Capture the cell that displays the provided text and extract its [X, Y] central coordinate. 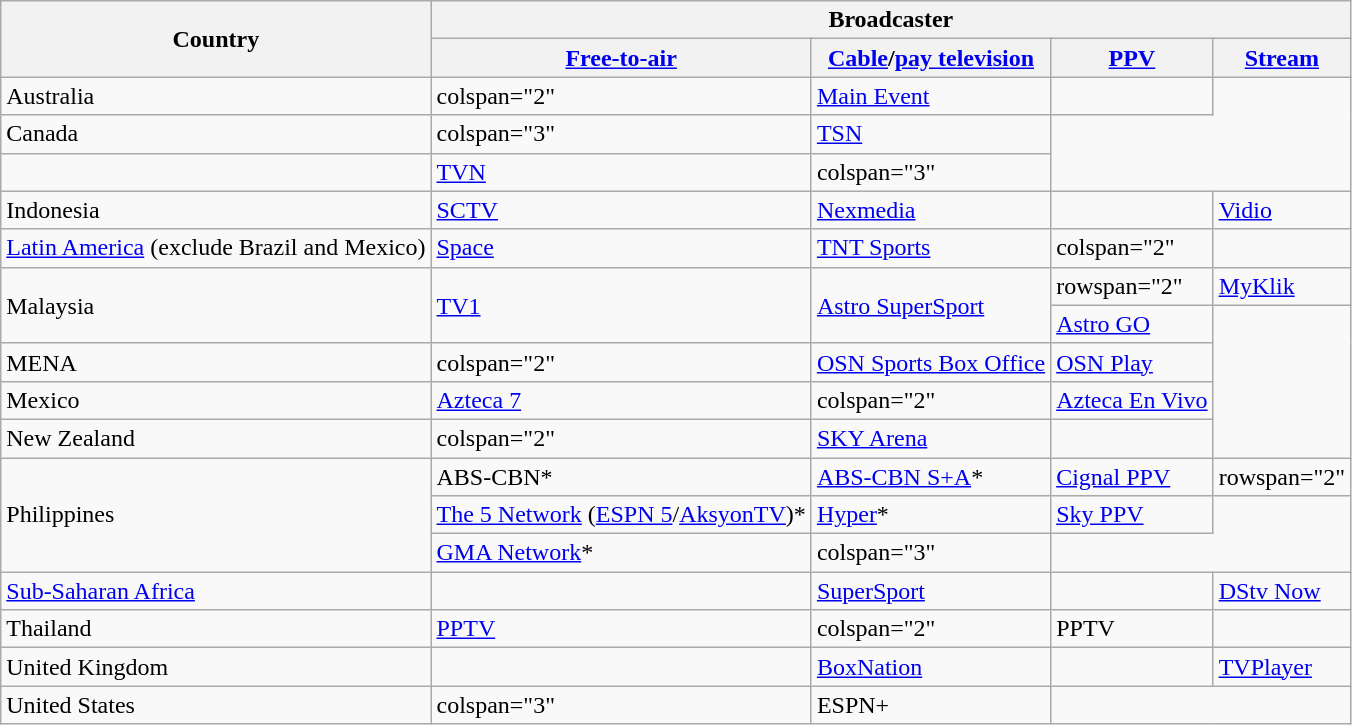
Hyper* [930, 515]
ABS-CBN S+A* [930, 477]
Sky PPV [1132, 515]
TNT Sports [930, 248]
TVN [621, 172]
Country [216, 39]
United Kingdom [216, 667]
Canada [216, 134]
Malaysia [216, 305]
United States [216, 705]
OSN Play [1132, 362]
Cable/pay television [930, 58]
Azteca 7 [621, 400]
Astro GO [1132, 324]
TVPlayer [1282, 667]
Indonesia [216, 210]
Mexico [216, 400]
New Zealand [216, 438]
Azteca En Vivo [1132, 400]
GMA Network* [621, 553]
TSN [930, 134]
SKY Arena [930, 438]
OSN Sports Box Office [930, 362]
Thailand [216, 629]
Vidio [1282, 210]
Sub-Saharan Africa [216, 591]
Stream [1282, 58]
DStv Now [1282, 591]
MyKlik [1282, 286]
SuperSport [930, 591]
PPV [1132, 58]
Space [621, 248]
BoxNation [930, 667]
ABS-CBN* [621, 477]
Australia [216, 96]
TV1 [621, 305]
MENA [216, 362]
SCTV [621, 210]
Main Event [930, 96]
Cignal PPV [1132, 477]
Broadcaster [891, 20]
ESPN+ [930, 705]
The 5 Network (ESPN 5/AksyonTV)* [621, 515]
Free-to-air [621, 58]
Latin America (exclude Brazil and Mexico) [216, 248]
Astro SuperSport [930, 305]
Nexmedia [930, 210]
Philippines [216, 515]
